Extract the (x, y) coordinate from the center of the cell holding the provided text.  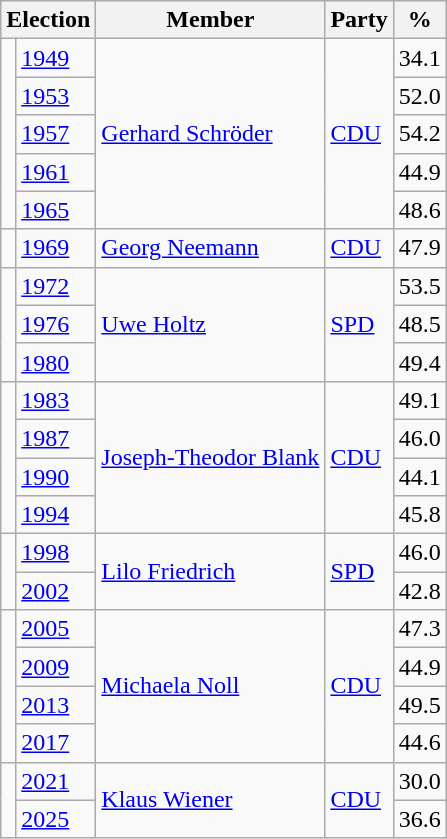
2002 (56, 591)
42.8 (420, 591)
49.1 (420, 400)
1990 (56, 477)
47.9 (420, 248)
2013 (56, 705)
34.1 (420, 58)
53.5 (420, 286)
Klaus Wiener (210, 800)
Party (359, 20)
% (420, 20)
47.3 (420, 629)
1994 (56, 515)
49.5 (420, 705)
48.6 (420, 210)
Election (48, 20)
1983 (56, 400)
Georg Neemann (210, 248)
1969 (56, 248)
45.8 (420, 515)
Lilo Friedrich (210, 572)
1965 (56, 210)
1961 (56, 172)
Member (210, 20)
36.6 (420, 819)
1976 (56, 324)
54.2 (420, 134)
Gerhard Schröder (210, 134)
2021 (56, 781)
30.0 (420, 781)
1980 (56, 362)
2005 (56, 629)
1953 (56, 96)
2009 (56, 667)
2025 (56, 819)
52.0 (420, 96)
1957 (56, 134)
Joseph-Theodor Blank (210, 457)
Uwe Holtz (210, 324)
Michaela Noll (210, 686)
1998 (56, 553)
44.6 (420, 743)
49.4 (420, 362)
1987 (56, 438)
1949 (56, 58)
2017 (56, 743)
1972 (56, 286)
44.1 (420, 477)
48.5 (420, 324)
